Locate the cell with the specified text and output its (X, Y) center coordinate. 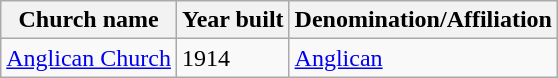
Year built (232, 20)
1914 (232, 58)
Denomination/Affiliation (423, 20)
Anglican (423, 58)
Anglican Church (89, 58)
Church name (89, 20)
